Locate the cell with the specified text and output its [x, y] center coordinate. 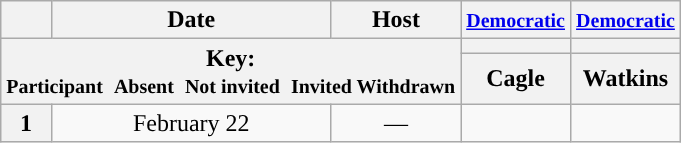
1 [26, 123]
February 22 [191, 123]
Cagle [516, 78]
Host [396, 20]
Date [191, 20]
Watkins [626, 78]
Key: Participant Absent Not invited Invited Withdrawn [231, 72]
— [396, 123]
